For the text-containing cell, return its midpoint in (x, y) coordinate format. 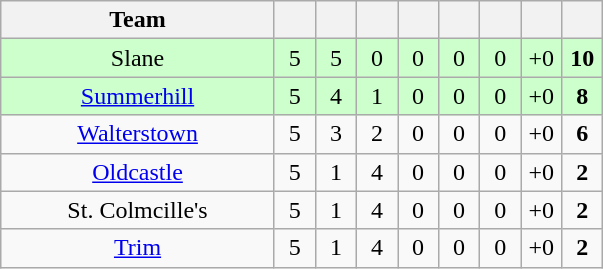
Oldcastle (138, 172)
8 (582, 96)
Team (138, 20)
Trim (138, 248)
Summerhill (138, 96)
St. Colmcille's (138, 210)
3 (336, 134)
10 (582, 58)
6 (582, 134)
Walterstown (138, 134)
Slane (138, 58)
